Extract the [X, Y] coordinate from the center of the cell holding the provided text.  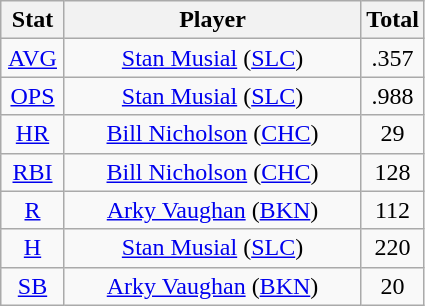
HR [33, 134]
Player [212, 20]
220 [393, 248]
Total [393, 20]
128 [393, 172]
20 [393, 286]
OPS [33, 96]
.988 [393, 96]
AVG [33, 58]
SB [33, 286]
Stat [33, 20]
R [33, 210]
H [33, 248]
.357 [393, 58]
RBI [33, 172]
29 [393, 134]
112 [393, 210]
